Provide the [x, y] coordinate of the cell's center where the given text is located.  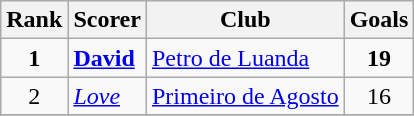
Scorer [108, 20]
Petro de Luanda [245, 58]
Club [245, 20]
16 [379, 96]
David [108, 58]
Goals [379, 20]
1 [34, 58]
2 [34, 96]
Love [108, 96]
Rank [34, 20]
19 [379, 58]
Primeiro de Agosto [245, 96]
